Pinpoint the cell where the given text exists, returning its [x, y] midpoint coordinate. 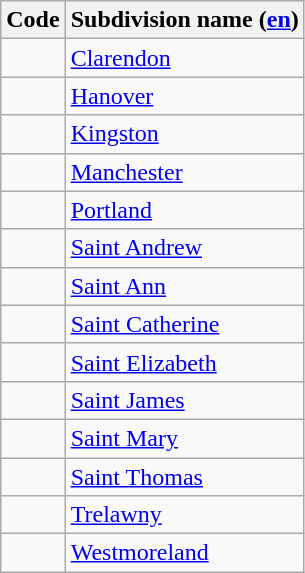
Manchester [184, 172]
Code [33, 20]
Saint Thomas [184, 477]
Saint Ann [184, 286]
Saint Mary [184, 438]
Saint Catherine [184, 324]
Portland [184, 210]
Subdivision name (en) [184, 20]
Westmoreland [184, 553]
Saint James [184, 400]
Saint Andrew [184, 248]
Clarendon [184, 58]
Saint Elizabeth [184, 362]
Kingston [184, 134]
Hanover [184, 96]
Trelawny [184, 515]
